For the text-containing cell, return its midpoint in (X, Y) coordinate format. 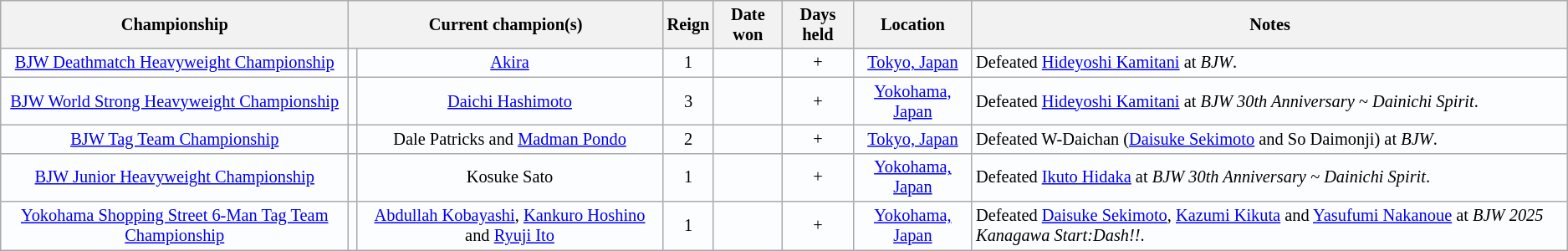
BJW Junior Heavyweight Championship (175, 177)
Yokohama Shopping Street 6-Man Tag Team Championship (175, 226)
Kosuke Sato (509, 177)
Daichi Hashimoto (509, 101)
BJW World Strong Heavyweight Championship (175, 101)
2 (689, 139)
Dale Patricks and Madman Pondo (509, 139)
BJW Tag Team Championship (175, 139)
Current champion(s) (506, 24)
Notes (1269, 24)
BJW Deathmatch Heavyweight Championship (175, 63)
3 (689, 101)
Reign (689, 24)
Days held (818, 24)
Defeated Daisuke Sekimoto, Kazumi Kikuta and Yasufumi Nakanoue at BJW 2025 Kanagawa Start:Dash!!. (1269, 226)
Abdullah Kobayashi, Kankuro Hoshino and Ryuji Ito (509, 226)
Defeated Ikuto Hidaka at BJW 30th Anniversary ~ Dainichi Spirit. (1269, 177)
Defeated W-Daichan (Daisuke Sekimoto and So Daimonji) at BJW. (1269, 139)
Championship (175, 24)
Defeated Hideyoshi Kamitani at BJW. (1269, 63)
Location (913, 24)
Akira (509, 63)
Defeated Hideyoshi Kamitani at BJW 30th Anniversary ~ Dainichi Spirit. (1269, 101)
Date won (748, 24)
